Search for the cell housing the specified text and yield its [x, y] center coordinate. 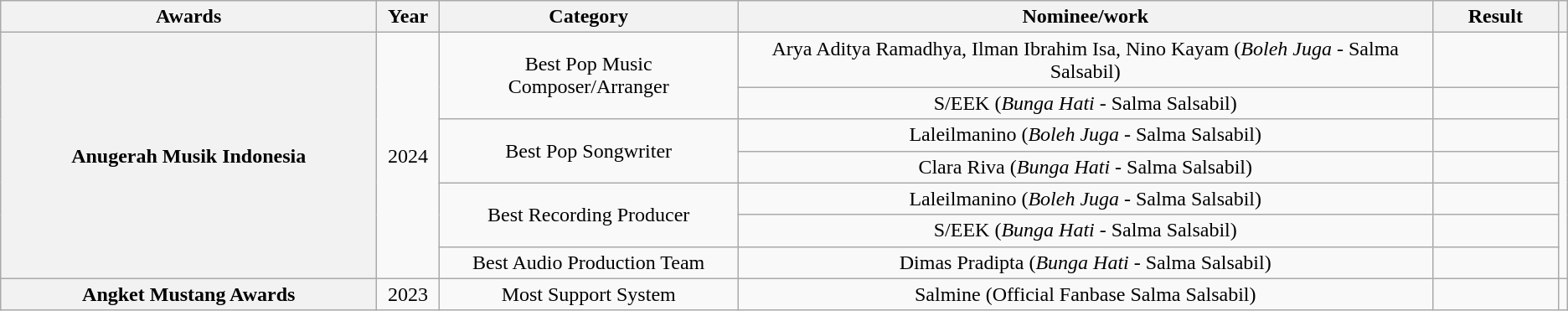
Best Audio Production Team [588, 262]
2023 [409, 294]
Most Support System [588, 294]
Angket Mustang Awards [189, 294]
Best Recording Producer [588, 215]
Clara Riva (Bunga Hati - Salma Salsabil) [1086, 167]
Nominee/work [1086, 17]
Arya Aditya Ramadhya, Ilman Ibrahim Isa, Nino Kayam (Boleh Juga - Salma Salsabil) [1086, 60]
Result [1496, 17]
Year [409, 17]
Anugerah Musik Indonesia [189, 156]
Category [588, 17]
Awards [189, 17]
Dimas Pradipta (Bunga Hati - Salma Salsabil) [1086, 262]
Best Pop Music Composer/Arranger [588, 75]
Salmine (Official Fanbase Salma Salsabil) [1086, 294]
2024 [409, 156]
Best Pop Songwriter [588, 151]
